Search for the cell housing the specified text and yield its (X, Y) center coordinate. 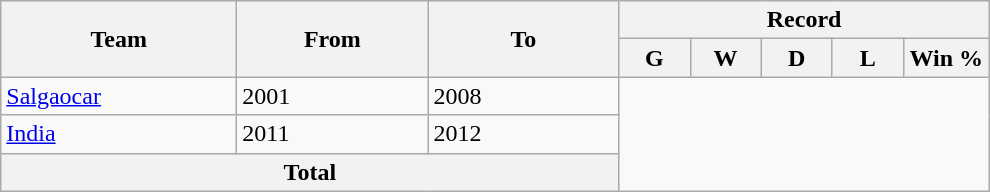
D (796, 58)
Total (310, 172)
Team (119, 39)
L (868, 58)
From (332, 39)
W (726, 58)
2001 (332, 96)
2012 (524, 134)
India (119, 134)
Win % (946, 58)
2008 (524, 96)
Salgaocar (119, 96)
To (524, 39)
Record (804, 20)
G (654, 58)
2011 (332, 134)
